Search for the cell housing the specified text and yield its [x, y] center coordinate. 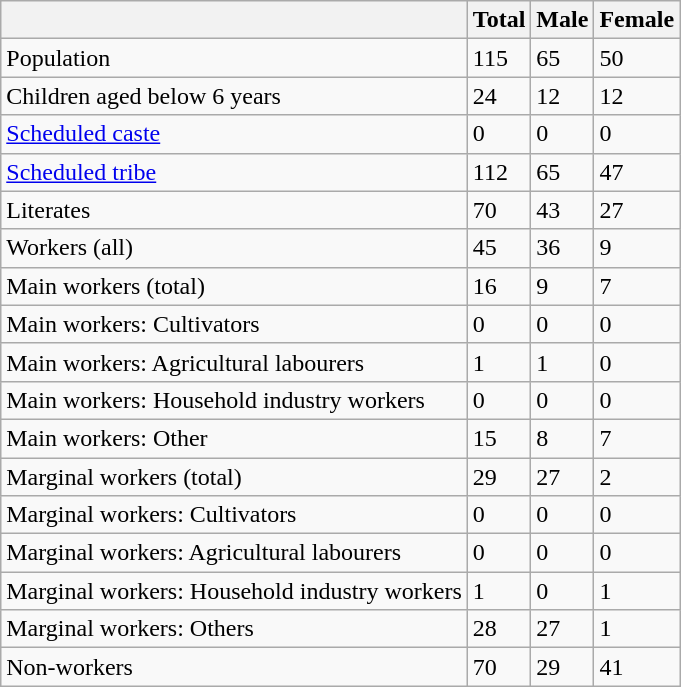
115 [499, 58]
24 [499, 96]
Main workers: Cultivators [234, 324]
50 [637, 58]
Marginal workers: Household industry workers [234, 591]
28 [499, 629]
Population [234, 58]
Marginal workers (total) [234, 477]
Marginal workers: Cultivators [234, 515]
Scheduled tribe [234, 172]
47 [637, 172]
Main workers (total) [234, 286]
Non-workers [234, 667]
43 [562, 210]
45 [499, 248]
41 [637, 667]
Literates [234, 210]
Marginal workers: Agricultural labourers [234, 553]
Main workers: Other [234, 438]
Workers (all) [234, 248]
2 [637, 477]
8 [562, 438]
16 [499, 286]
Total [499, 20]
Scheduled caste [234, 134]
Male [562, 20]
Children aged below 6 years [234, 96]
Female [637, 20]
112 [499, 172]
Marginal workers: Others [234, 629]
Main workers: Agricultural labourers [234, 362]
15 [499, 438]
36 [562, 248]
Main workers: Household industry workers [234, 400]
